Extract the [x, y] coordinate from the center of the cell holding the provided text.  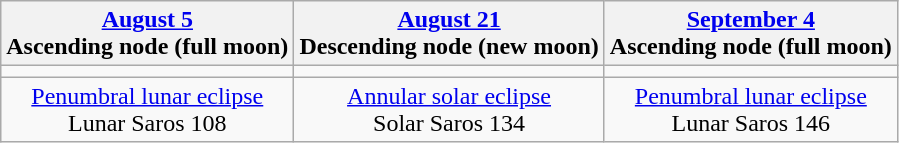
Penumbral lunar eclipseLunar Saros 146 [750, 110]
Annular solar eclipseSolar Saros 134 [449, 110]
September 4Ascending node (full moon) [750, 34]
August 21Descending node (new moon) [449, 34]
August 5Ascending node (full moon) [148, 34]
Penumbral lunar eclipseLunar Saros 108 [148, 110]
